Return [x, y] of the center of cell containing provided text 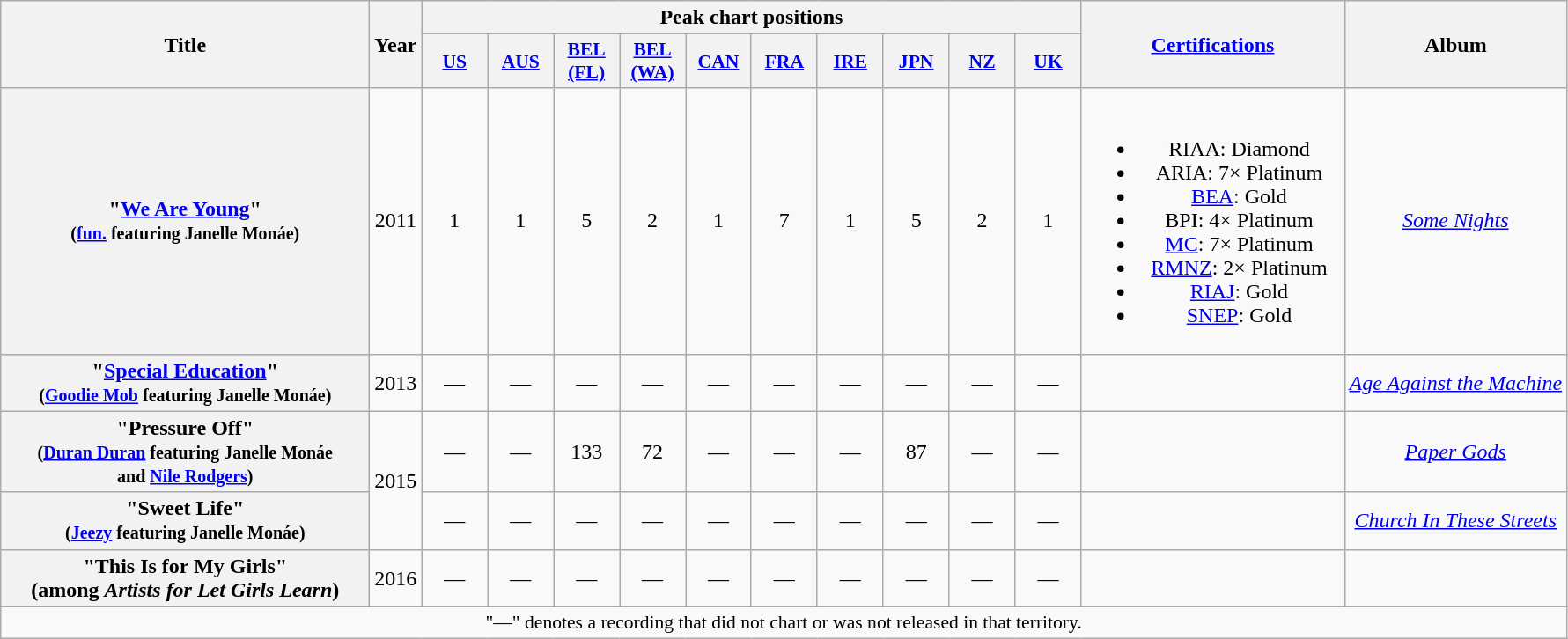
Title [185, 44]
2013 [396, 382]
BEL(WA) [653, 62]
UK [1048, 62]
CAN [718, 62]
Peak chart positions [752, 18]
2015 [396, 481]
IRE [850, 62]
7 [784, 221]
"We Are Young"(fun. featuring Janelle Monáe) [185, 221]
Age Against the Machine [1456, 382]
72 [653, 452]
2011 [396, 221]
NZ [983, 62]
"—" denotes a recording that did not chart or was not released in that territory. [784, 622]
FRA [784, 62]
2016 [396, 577]
Album [1456, 44]
Some Nights [1456, 221]
AUS [521, 62]
"This Is for My Girls"(among Artists for Let Girls Learn) [185, 577]
Church In These Streets [1456, 521]
Year [396, 44]
133 [586, 452]
Certifications [1213, 44]
BEL(FL) [586, 62]
"Pressure Off"(Duran Duran featuring Janelle Monáeand Nile Rodgers) [185, 452]
US [454, 62]
RIAA: DiamondARIA: 7× PlatinumBEA: GoldBPI: 4× PlatinumMC: 7× PlatinumRMNZ: 2× PlatinumRIAJ: GoldSNEP: Gold [1213, 221]
"Sweet Life"(Jeezy featuring Janelle Monáe) [185, 521]
"Special Education"(Goodie Mob featuring Janelle Monáe) [185, 382]
Paper Gods [1456, 452]
87 [916, 452]
JPN [916, 62]
